From the cell containing the given text, extract its center point as (x, y) coordinate. 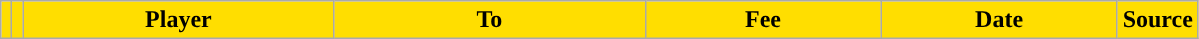
Source (1158, 20)
Player (178, 20)
Fee (763, 20)
To (490, 20)
Date (999, 20)
